Provide the [x, y] coordinate of the cell's center where the given text is located.  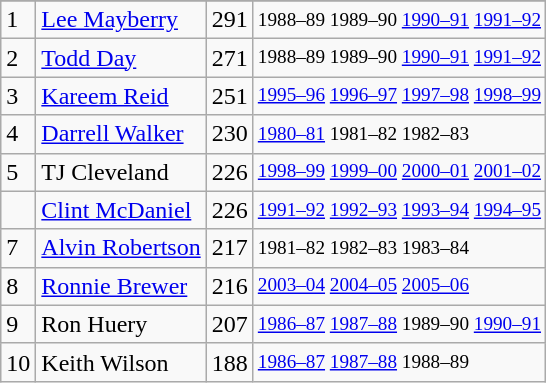
217 [230, 248]
Kareem Reid [121, 96]
1980–81 1981–82 1982–83 [399, 134]
8 [18, 286]
1 [18, 20]
Alvin Robertson [121, 248]
2003–04 2004–05 2005–06 [399, 286]
7 [18, 248]
207 [230, 324]
1986–87 1987–88 1988–89 [399, 362]
Ronnie Brewer [121, 286]
Keith Wilson [121, 362]
Clint McDaniel [121, 210]
10 [18, 362]
4 [18, 134]
251 [230, 96]
3 [18, 96]
Lee Mayberry [121, 20]
230 [230, 134]
Todd Day [121, 58]
271 [230, 58]
2 [18, 58]
291 [230, 20]
1991–92 1992–93 1993–94 1994–95 [399, 210]
Darrell Walker [121, 134]
1995–96 1996–97 1997–98 1998–99 [399, 96]
9 [18, 324]
216 [230, 286]
TJ Cleveland [121, 172]
1998–99 1999–00 2000–01 2001–02 [399, 172]
1986–87 1987–88 1989–90 1990–91 [399, 324]
188 [230, 362]
1981–82 1982–83 1983–84 [399, 248]
5 [18, 172]
Ron Huery [121, 324]
